Search for the cell housing the specified text and yield its (x, y) center coordinate. 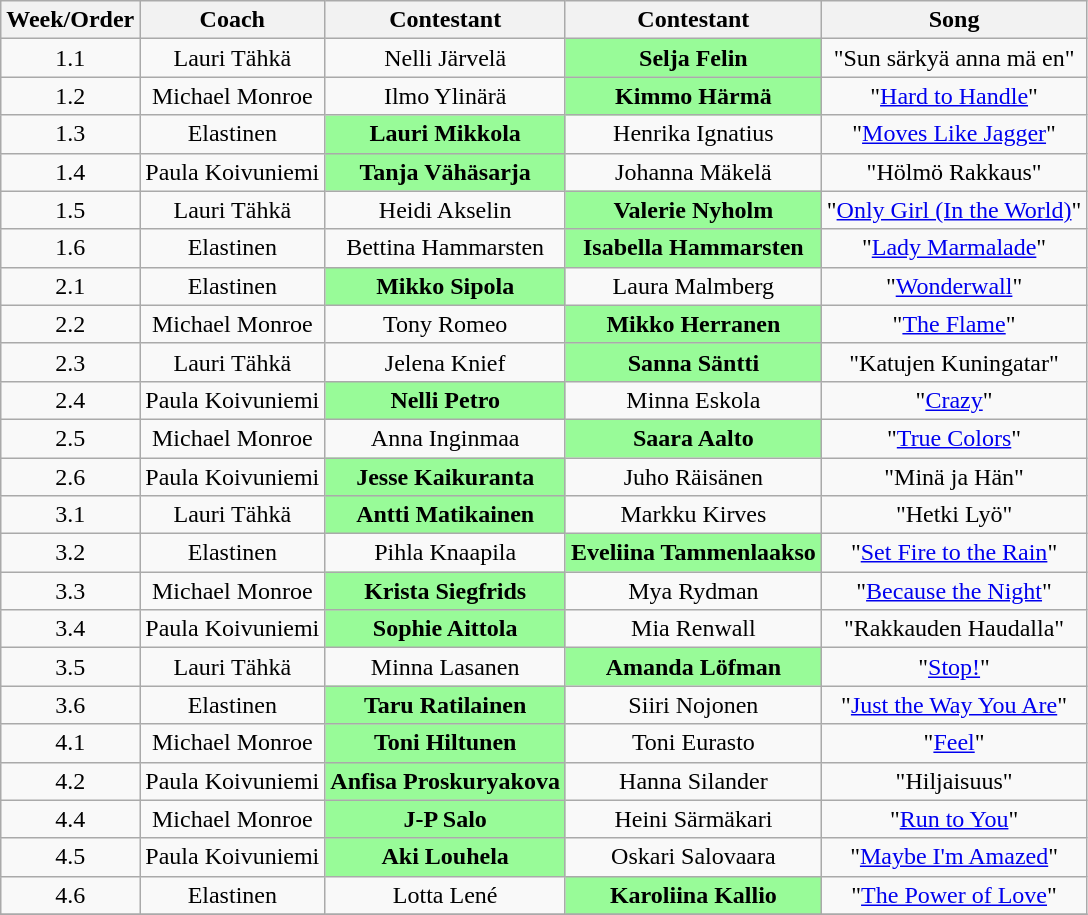
3.2 (70, 553)
Lotta Lené (446, 895)
1.5 (70, 210)
4.5 (70, 857)
Mikko Sipola (446, 286)
Minna Lasanen (446, 667)
2.3 (70, 362)
"Minä ja Hän" (954, 477)
"Set Fire to the Rain" (954, 553)
3.3 (70, 591)
Johanna Mäkelä (693, 172)
Aki Louhela (446, 857)
"Feel" (954, 743)
Nelli Petro (446, 400)
"Moves Like Jagger" (954, 134)
1.4 (70, 172)
Nelli Järvelä (446, 58)
"Because the Night" (954, 591)
Tony Romeo (446, 324)
Saara Aalto (693, 438)
"Hölmö Rakkaus" (954, 172)
Jelena Knief (446, 362)
4.6 (70, 895)
Toni Hiltunen (446, 743)
"Run to You" (954, 819)
"Just the Way You Are" (954, 705)
Mikko Herranen (693, 324)
4.4 (70, 819)
Henrika Ignatius (693, 134)
Mia Renwall (693, 629)
"Stop!" (954, 667)
Pihla Knaapila (446, 553)
Lauri Mikkola (446, 134)
Isabella Hammarsten (693, 248)
Krista Siegfrids (446, 591)
J-P Salo (446, 819)
Eveliina Tammenlaakso (693, 553)
1.1 (70, 58)
1.3 (70, 134)
Markku Kirves (693, 515)
Selja Felin (693, 58)
"Maybe I'm Amazed" (954, 857)
2.5 (70, 438)
"Only Girl (In the World)" (954, 210)
4.2 (70, 781)
Tanja Vähäsarja (446, 172)
2.6 (70, 477)
"Sun särkyä anna mä en" (954, 58)
Taru Ratilainen (446, 705)
"Hiljaisuus" (954, 781)
Heini Särmäkari (693, 819)
Minna Eskola (693, 400)
Oskari Salovaara (693, 857)
"Lady Marmalade" (954, 248)
Karoliina Kallio (693, 895)
"Katujen Kuningatar" (954, 362)
Ilmo Ylinärä (446, 96)
Siiri Nojonen (693, 705)
2.2 (70, 324)
Anna Inginmaa (446, 438)
3.1 (70, 515)
"Hetki Lyö" (954, 515)
Valerie Nyholm (693, 210)
Jesse Kaikuranta (446, 477)
"Crazy" (954, 400)
Week/Order (70, 20)
2.4 (70, 400)
"The Power of Love" (954, 895)
Coach (232, 20)
"Wonderwall" (954, 286)
Sophie Aittola (446, 629)
Mya Rydman (693, 591)
Song (954, 20)
Anfisa Proskuryakova (446, 781)
"The Flame" (954, 324)
Amanda Löfman (693, 667)
3.5 (70, 667)
Kimmo Härmä (693, 96)
3.4 (70, 629)
Toni Eurasto (693, 743)
Sanna Säntti (693, 362)
Juho Räisänen (693, 477)
2.1 (70, 286)
1.6 (70, 248)
Heidi Akselin (446, 210)
"Rakkauden Haudalla" (954, 629)
Laura Malmberg (693, 286)
"True Colors" (954, 438)
"Hard to Handle" (954, 96)
Bettina Hammarsten (446, 248)
1.2 (70, 96)
3.6 (70, 705)
Antti Matikainen (446, 515)
Hanna Silander (693, 781)
4.1 (70, 743)
